Provide the (X, Y) coordinate of the cell's center where the given text is located.  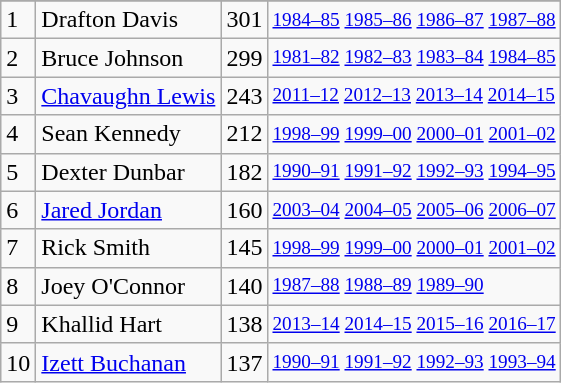
137 (244, 362)
1981–82 1982–83 1983–84 1984–85 (414, 58)
Chavaughn Lewis (128, 96)
138 (244, 324)
Dexter Dunbar (128, 172)
2013–14 2014–15 2015–16 2016–17 (414, 324)
160 (244, 210)
9 (18, 324)
1 (18, 20)
4 (18, 134)
2003–04 2004–05 2005–06 2006–07 (414, 210)
182 (244, 172)
7 (18, 248)
10 (18, 362)
2011–12 2012–13 2013–14 2014–15 (414, 96)
Sean Kennedy (128, 134)
301 (244, 20)
5 (18, 172)
Jared Jordan (128, 210)
1987–88 1988–89 1989–90 (414, 286)
1990–91 1991–92 1992–93 1993–94 (414, 362)
1984–85 1985–86 1986–87 1987–88 (414, 20)
Joey O'Connor (128, 286)
145 (244, 248)
1990–91 1991–92 1992–93 1994–95 (414, 172)
Drafton Davis (128, 20)
140 (244, 286)
299 (244, 58)
212 (244, 134)
Rick Smith (128, 248)
243 (244, 96)
Bruce Johnson (128, 58)
6 (18, 210)
3 (18, 96)
Izett Buchanan (128, 362)
Khallid Hart (128, 324)
8 (18, 286)
2 (18, 58)
